Search for the cell housing the specified text and yield its [X, Y] center coordinate. 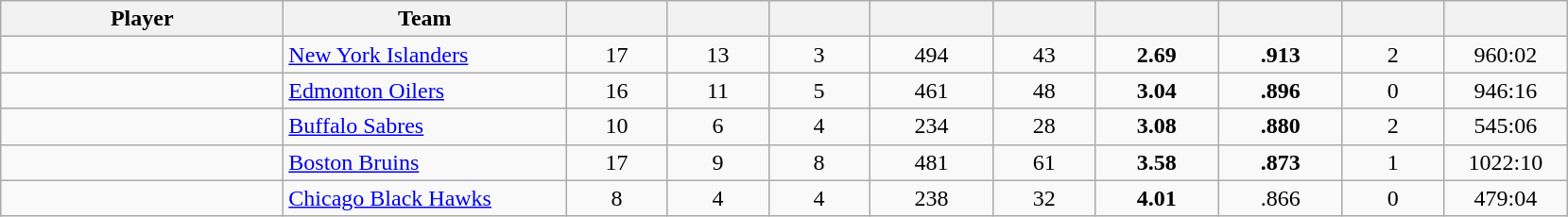
10 [616, 126]
6 [718, 126]
16 [616, 91]
5 [818, 91]
1022:10 [1505, 162]
4.01 [1157, 198]
1 [1393, 162]
Team [425, 19]
946:16 [1505, 91]
.873 [1280, 162]
Chicago Black Hawks [425, 198]
Edmonton Oilers [425, 91]
.913 [1280, 55]
.866 [1280, 198]
28 [1043, 126]
9 [718, 162]
960:02 [1505, 55]
11 [718, 91]
3.04 [1157, 91]
61 [1043, 162]
48 [1043, 91]
3.58 [1157, 162]
545:06 [1505, 126]
3.08 [1157, 126]
32 [1043, 198]
Buffalo Sabres [425, 126]
.880 [1280, 126]
238 [932, 198]
2.69 [1157, 55]
461 [932, 91]
43 [1043, 55]
Player [142, 19]
13 [718, 55]
494 [932, 55]
3 [818, 55]
.896 [1280, 91]
481 [932, 162]
Boston Bruins [425, 162]
234 [932, 126]
New York Islanders [425, 55]
479:04 [1505, 198]
